For the text-containing cell, return its midpoint in (x, y) coordinate format. 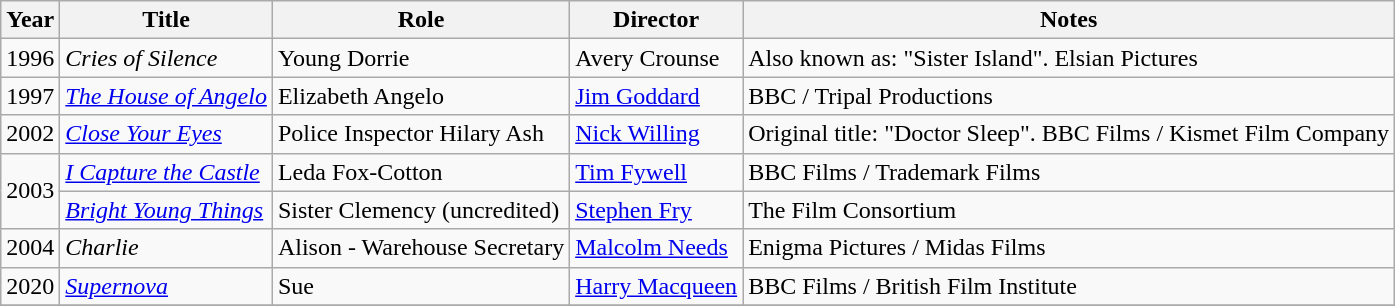
Notes (1069, 20)
I Capture the Castle (166, 172)
Elizabeth Angelo (420, 96)
BBC Films / Trademark Films (1069, 172)
2004 (30, 248)
Alison - Warehouse Secretary (420, 248)
The Film Consortium (1069, 210)
Supernova (166, 286)
BBC / Tripal Productions (1069, 96)
The House of Angelo (166, 96)
2020 (30, 286)
Sue (420, 286)
Sister Clemency (uncredited) (420, 210)
Year (30, 20)
Harry Macqueen (656, 286)
Nick Willing (656, 134)
1997 (30, 96)
Charlie (166, 248)
Jim Goddard (656, 96)
Tim Fywell (656, 172)
Close Your Eyes (166, 134)
Leda Fox-Cotton (420, 172)
Cries of Silence (166, 58)
Title (166, 20)
1996 (30, 58)
Enigma Pictures / Midas Films (1069, 248)
Also known as: "Sister Island". Elsian Pictures (1069, 58)
Director (656, 20)
Avery Crounse (656, 58)
Police Inspector Hilary Ash (420, 134)
2002 (30, 134)
Stephen Fry (656, 210)
Original title: "Doctor Sleep". BBC Films / Kismet Film Company (1069, 134)
Bright Young Things (166, 210)
2003 (30, 191)
Role (420, 20)
Young Dorrie (420, 58)
BBC Films / British Film Institute (1069, 286)
Malcolm Needs (656, 248)
